Locate the cell with the specified text and output its (X, Y) center coordinate. 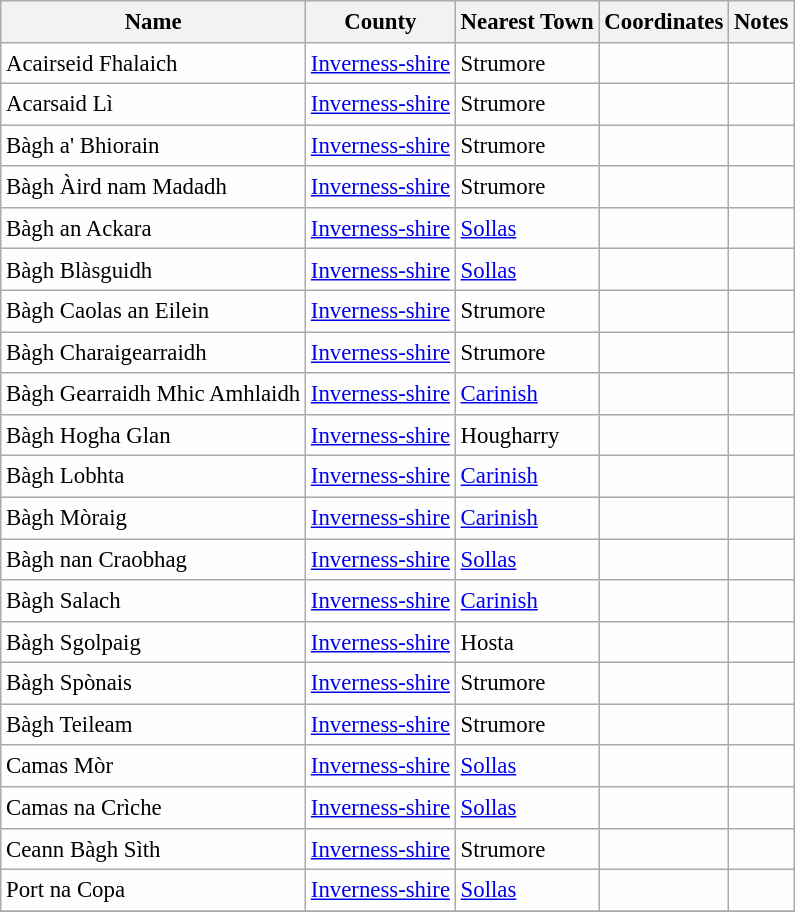
Ceann Bàgh Sìth (154, 848)
Hougharry (527, 436)
Port na Copa (154, 890)
Coordinates (664, 22)
Bàgh Sgolpaig (154, 642)
Bàgh Charaigearraidh (154, 352)
Acairseid Fhalaich (154, 62)
Bàgh Blàsguidh (154, 270)
Bàgh Àird nam Madadh (154, 186)
Nearest Town (527, 22)
Acarsaid Lì (154, 104)
Bàgh Spònais (154, 684)
Bàgh an Ackara (154, 228)
Bàgh Caolas an Eilein (154, 312)
Bàgh Gearraidh Mhic Amhlaidh (154, 394)
Bàgh Hogha Glan (154, 436)
Name (154, 22)
Bàgh nan Craobhag (154, 560)
Notes (762, 22)
Hosta (527, 642)
Camas na Crìche (154, 808)
Bàgh Salach (154, 600)
Bàgh Lobhta (154, 476)
Bàgh a' Bhiorain (154, 146)
County (381, 22)
Bàgh Teileam (154, 724)
Bàgh Mòraig (154, 518)
Camas Mòr (154, 766)
